Return the (x, y) coordinate for the center point of the cell that contains the specified text.  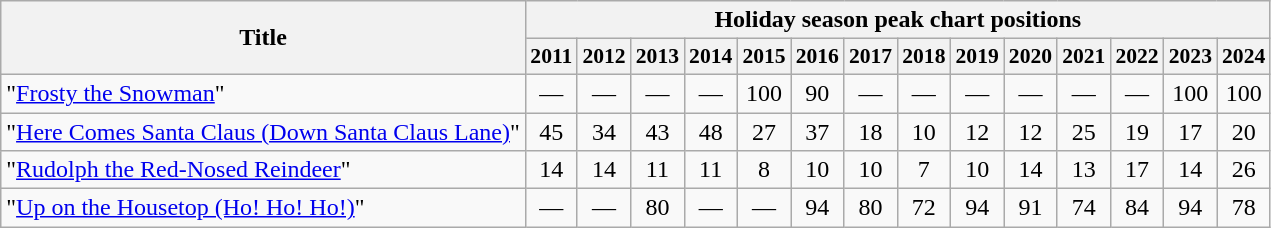
"Frosty the Snowman" (264, 93)
"Here Comes Santa Claus (Down Santa Claus Lane)" (264, 131)
2018 (924, 57)
2023 (1190, 57)
18 (870, 131)
2019 (978, 57)
2013 (658, 57)
37 (818, 131)
84 (1136, 208)
78 (1244, 208)
Title (264, 38)
2021 (1084, 57)
2015 (764, 57)
"Rudolph the Red-Nosed Reindeer" (264, 170)
"Up on the Housetop (Ho! Ho! Ho!)" (264, 208)
72 (924, 208)
2020 (1030, 57)
2022 (1136, 57)
90 (818, 93)
34 (604, 131)
8 (764, 170)
43 (658, 131)
91 (1030, 208)
27 (764, 131)
7 (924, 170)
25 (1084, 131)
2011 (551, 57)
26 (1244, 170)
74 (1084, 208)
2014 (710, 57)
2012 (604, 57)
20 (1244, 131)
Holiday season peak chart positions (898, 20)
2024 (1244, 57)
2017 (870, 57)
45 (551, 131)
2016 (818, 57)
13 (1084, 170)
48 (710, 131)
19 (1136, 131)
